Capture the cell that displays the provided text and extract its [X, Y] central coordinate. 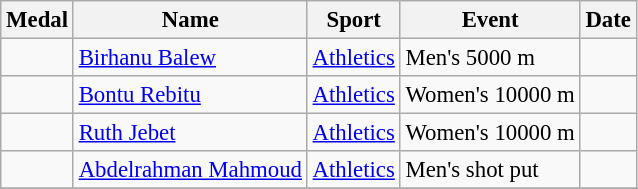
Date [608, 20]
Birhanu Balew [190, 58]
Sport [354, 20]
Medal [38, 20]
Ruth Jebet [190, 133]
Bontu Rebitu [190, 95]
Abdelrahman Mahmoud [190, 170]
Name [190, 20]
Event [490, 20]
Men's 5000 m [490, 58]
Men's shot put [490, 170]
